Search for the cell housing the specified text and yield its (x, y) center coordinate. 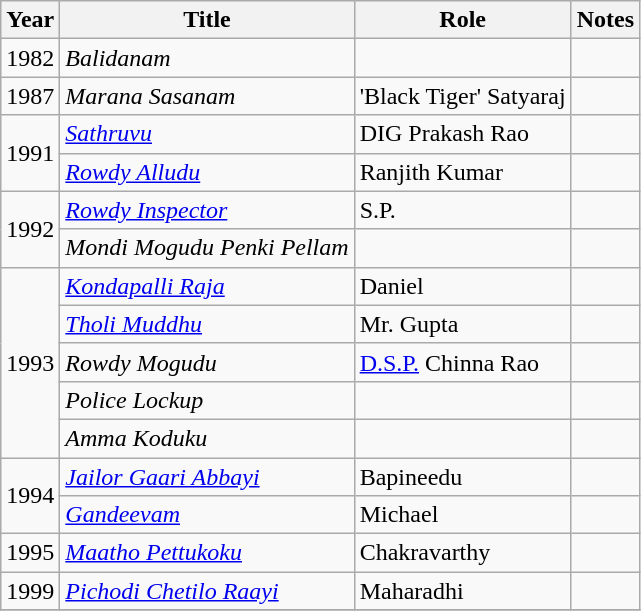
D.S.P. Chinna Rao (462, 362)
Role (462, 20)
Ranjith Kumar (462, 172)
Maharadhi (462, 591)
Daniel (462, 286)
Mondi Mogudu Penki Pellam (207, 248)
Police Lockup (207, 400)
Rowdy Mogudu (207, 362)
Pichodi Chetilo Raayi (207, 591)
'Black Tiger' Satyaraj (462, 96)
1991 (30, 153)
1987 (30, 96)
Sathruvu (207, 134)
Notes (605, 20)
Kondapalli Raja (207, 286)
Michael (462, 515)
S.P. (462, 210)
Year (30, 20)
DIG Prakash Rao (462, 134)
1995 (30, 553)
1992 (30, 229)
Jailor Gaari Abbayi (207, 477)
1993 (30, 362)
1982 (30, 58)
Rowdy Alludu (207, 172)
1999 (30, 591)
Marana Sasanam (207, 96)
Chakravarthy (462, 553)
Gandeevam (207, 515)
1994 (30, 496)
Mr. Gupta (462, 324)
Maatho Pettukoku (207, 553)
Tholi Muddhu (207, 324)
Bapineedu (462, 477)
Amma Koduku (207, 438)
Title (207, 20)
Balidanam (207, 58)
Rowdy Inspector (207, 210)
